For the text-containing cell, return its midpoint in (x, y) coordinate format. 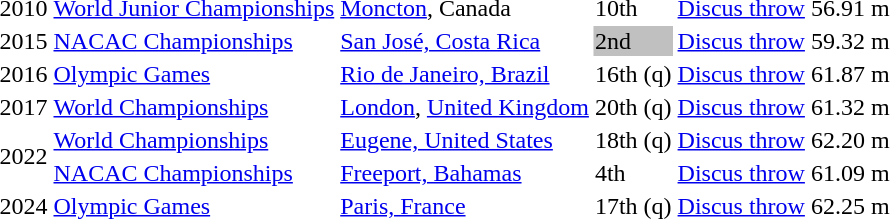
16th (q) (633, 74)
Rio de Janeiro, Brazil (465, 74)
Eugene, United States (465, 140)
London, United Kingdom (465, 107)
Olympic Games (194, 74)
Freeport, Bahamas (465, 173)
4th (633, 173)
2nd (633, 41)
20th (q) (633, 107)
San José, Costa Rica (465, 41)
18th (q) (633, 140)
